From the cell containing the given text, extract its center point as (X, Y) coordinate. 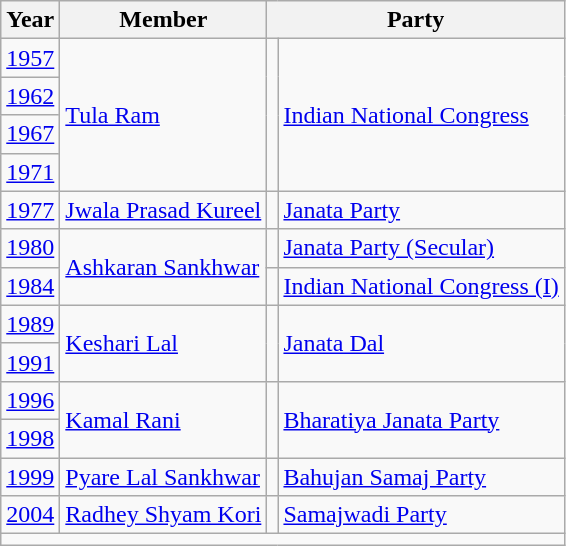
1967 (30, 134)
1998 (30, 438)
1991 (30, 362)
1957 (30, 58)
Party (416, 20)
1980 (30, 248)
Indian National Congress (421, 115)
Year (30, 20)
1996 (30, 400)
Radhey Shyam Kori (164, 515)
Pyare Lal Sankhwar (164, 477)
Member (164, 20)
Janata Dal (421, 343)
Samajwadi Party (421, 515)
Bahujan Samaj Party (421, 477)
Bharatiya Janata Party (421, 419)
1977 (30, 210)
Ashkaran Sankhwar (164, 267)
1999 (30, 477)
Indian National Congress (I) (421, 286)
Janata Party (Secular) (421, 248)
Janata Party (421, 210)
Tula Ram (164, 115)
1989 (30, 324)
Jwala Prasad Kureel (164, 210)
Keshari Lal (164, 343)
2004 (30, 515)
1984 (30, 286)
1971 (30, 172)
1962 (30, 96)
Kamal Rani (164, 419)
